Detect which cell encompasses the target text, then output its [X, Y] center coordinate. 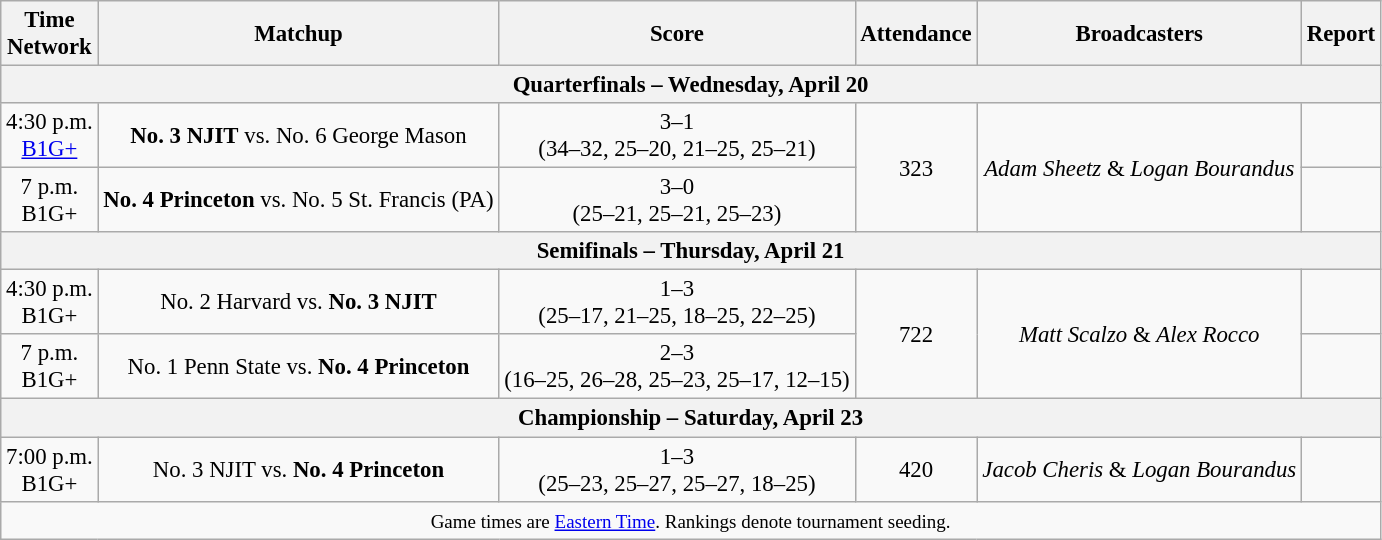
No. 3 NJIT vs. No. 6 George Mason [298, 136]
323 [916, 168]
2–3(16–25, 26–28, 25–23, 25–17, 12–15) [677, 366]
7:00 p.m.B1G+ [50, 470]
No. 1 Penn State vs. No. 4 Princeton [298, 366]
3–1(34–32, 25–20, 21–25, 25–21) [677, 136]
722 [916, 334]
Semifinals – Thursday, April 21 [691, 251]
1–3(25–23, 25–27, 25–27, 18–25) [677, 470]
Championship – Saturday, April 23 [691, 418]
No. 2 Harvard vs. No. 3 NJIT [298, 302]
Matchup [298, 34]
Attendance [916, 34]
No. 4 Princeton vs. No. 5 St. Francis (PA) [298, 200]
Report [1340, 34]
Game times are Eastern Time. Rankings denote tournament seeding. [691, 520]
Jacob Cheris & Logan Bourandus [1140, 470]
No. 3 NJIT vs. No. 4 Princeton [298, 470]
Quarterfinals – Wednesday, April 20 [691, 85]
1–3(25–17, 21–25, 18–25, 22–25) [677, 302]
Score [677, 34]
Adam Sheetz & Logan Bourandus [1140, 168]
3–0(25–21, 25–21, 25–23) [677, 200]
420 [916, 470]
Matt Scalzo & Alex Rocco [1140, 334]
TimeNetwork [50, 34]
Broadcasters [1140, 34]
